From the cell containing the given text, extract its center point as [x, y] coordinate. 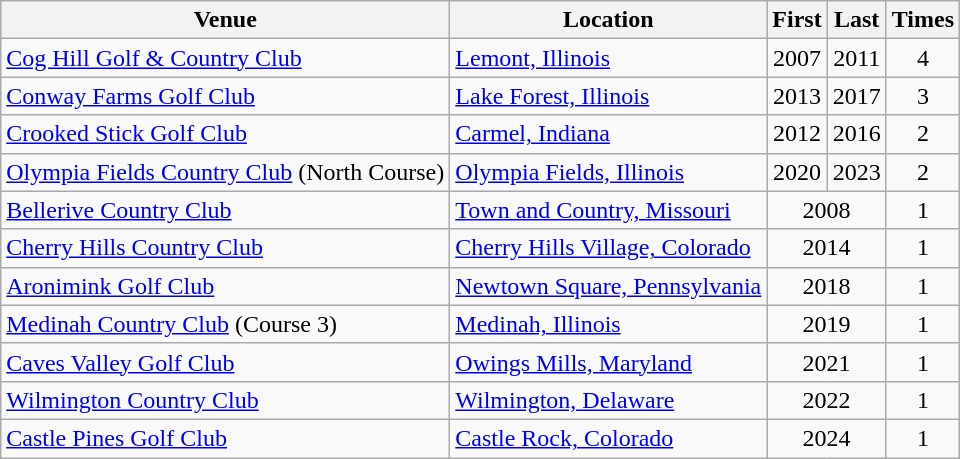
2013 [797, 96]
Location [608, 20]
Newtown Square, Pennsylvania [608, 286]
Caves Valley Golf Club [226, 362]
Carmel, Indiana [608, 134]
Times [922, 20]
Olympia Fields Country Club (North Course) [226, 172]
Aronimink Golf Club [226, 286]
2017 [856, 96]
Last [856, 20]
Wilmington, Delaware [608, 400]
Cog Hill Golf & Country Club [226, 58]
Cherry Hills Village, Colorado [608, 248]
3 [922, 96]
4 [922, 58]
Medinah, Illinois [608, 324]
Castle Pines Golf Club [226, 438]
2022 [826, 400]
2011 [856, 58]
2008 [826, 210]
First [797, 20]
Venue [226, 20]
Wilmington Country Club [226, 400]
2018 [826, 286]
Olympia Fields, Illinois [608, 172]
2019 [826, 324]
Conway Farms Golf Club [226, 96]
2012 [797, 134]
Cherry Hills Country Club [226, 248]
2020 [797, 172]
Owings Mills, Maryland [608, 362]
Bellerive Country Club [226, 210]
2024 [826, 438]
2014 [826, 248]
Castle Rock, Colorado [608, 438]
Lemont, Illinois [608, 58]
Medinah Country Club (Course 3) [226, 324]
2016 [856, 134]
2007 [797, 58]
Town and Country, Missouri [608, 210]
Crooked Stick Golf Club [226, 134]
Lake Forest, Illinois [608, 96]
2021 [826, 362]
2023 [856, 172]
